Extract the [X, Y] coordinate from the center of the cell holding the provided text.  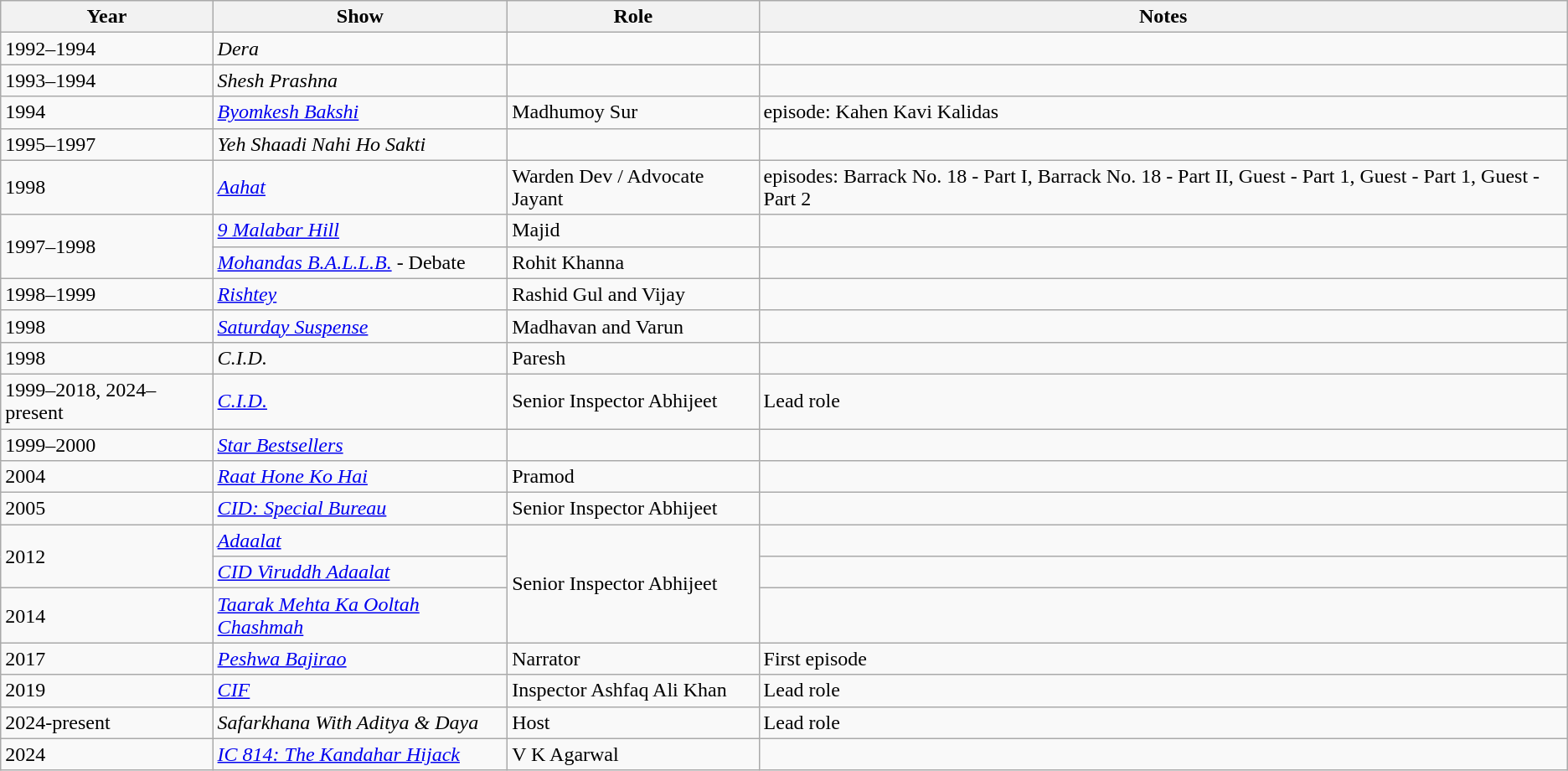
1994 [107, 112]
Adaalat [360, 541]
Aahat [360, 188]
Notes [1163, 17]
Rashid Gul and Vijay [633, 294]
2019 [107, 691]
CID: Special Bureau [360, 509]
Pramod [633, 477]
1993–1994 [107, 80]
2014 [107, 615]
Yeh Shaadi Nahi Ho Sakti [360, 144]
CID Viruddh Adaalat [360, 572]
Taarak Mehta Ka Ooltah Chashmah [360, 615]
IC 814: The Kandahar Hijack [360, 754]
Host [633, 722]
1998–1999 [107, 294]
Saturday Suspense [360, 326]
CIF [360, 691]
Role [633, 17]
1995–1997 [107, 144]
9 Malabar Hill [360, 230]
episodes: Barrack No. 18 - Part I, Barrack No. 18 - Part II, Guest - Part 1, Guest - Part 1, Guest - Part 2 [1163, 188]
Inspector Ashfaq Ali Khan [633, 691]
Safarkhana With Aditya & Daya [360, 722]
episode: Kahen Kavi Kalidas [1163, 112]
Mohandas B.A.L.L.B. - Debate [360, 262]
V K Agarwal [633, 754]
Majid [633, 230]
Warden Dev / Advocate Jayant [633, 188]
2024 [107, 754]
Shesh Prashna [360, 80]
Show [360, 17]
1999–2000 [107, 445]
Star Bestsellers [360, 445]
1992–1994 [107, 49]
Madhumoy Sur [633, 112]
Raat Hone Ko Hai [360, 477]
1997–1998 [107, 246]
First episode [1163, 659]
2004 [107, 477]
Narrator [633, 659]
1999–2018, 2024–present [107, 401]
Rishtey [360, 294]
2017 [107, 659]
Dera [360, 49]
Paresh [633, 358]
2024-present [107, 722]
2012 [107, 556]
Byomkesh Bakshi [360, 112]
Year [107, 17]
Peshwa Bajirao [360, 659]
Rohit Khanna [633, 262]
Madhavan and Varun [633, 326]
2005 [107, 509]
